Scan for the cell matching the given text and deliver its (x, y) coordinate at center. 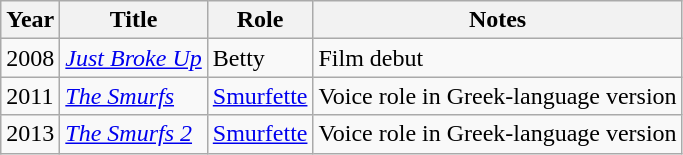
Year (30, 20)
Just Broke Up (134, 58)
Betty (260, 58)
Role (260, 20)
2011 (30, 96)
2008 (30, 58)
Film debut (498, 58)
The Smurfs 2 (134, 134)
2013 (30, 134)
The Smurfs (134, 96)
Notes (498, 20)
Title (134, 20)
